Determine the (x, y) coordinate at the center of the cell enclosing the given text.  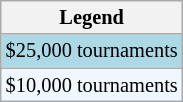
$10,000 tournaments (92, 85)
$25,000 tournaments (92, 51)
Legend (92, 17)
